Search for the cell housing the specified text and yield its (X, Y) center coordinate. 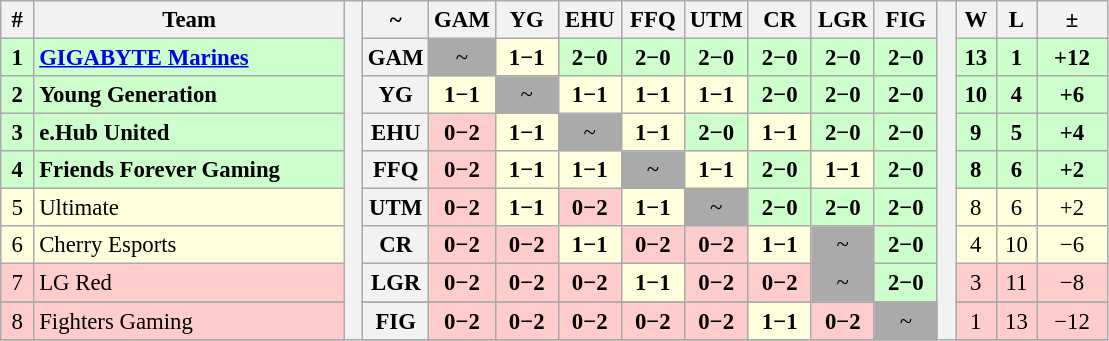
LG Red (190, 283)
−6 (1072, 245)
2 (18, 95)
Ultimate (190, 208)
± (1072, 20)
# (18, 20)
−8 (1072, 283)
Young Generation (190, 95)
Cherry Esports (190, 245)
e.Hub United (190, 133)
11 (1016, 283)
Fighters Gaming (190, 321)
+12 (1072, 58)
−12 (1072, 321)
9 (976, 133)
W (976, 20)
⁠Friends Forever Gaming (190, 170)
+4 (1072, 133)
7 (18, 283)
+6 (1072, 95)
GIGABYTE Marines (190, 58)
L (1016, 20)
Team (190, 20)
